For the text-containing cell, return its midpoint in [x, y] coordinate format. 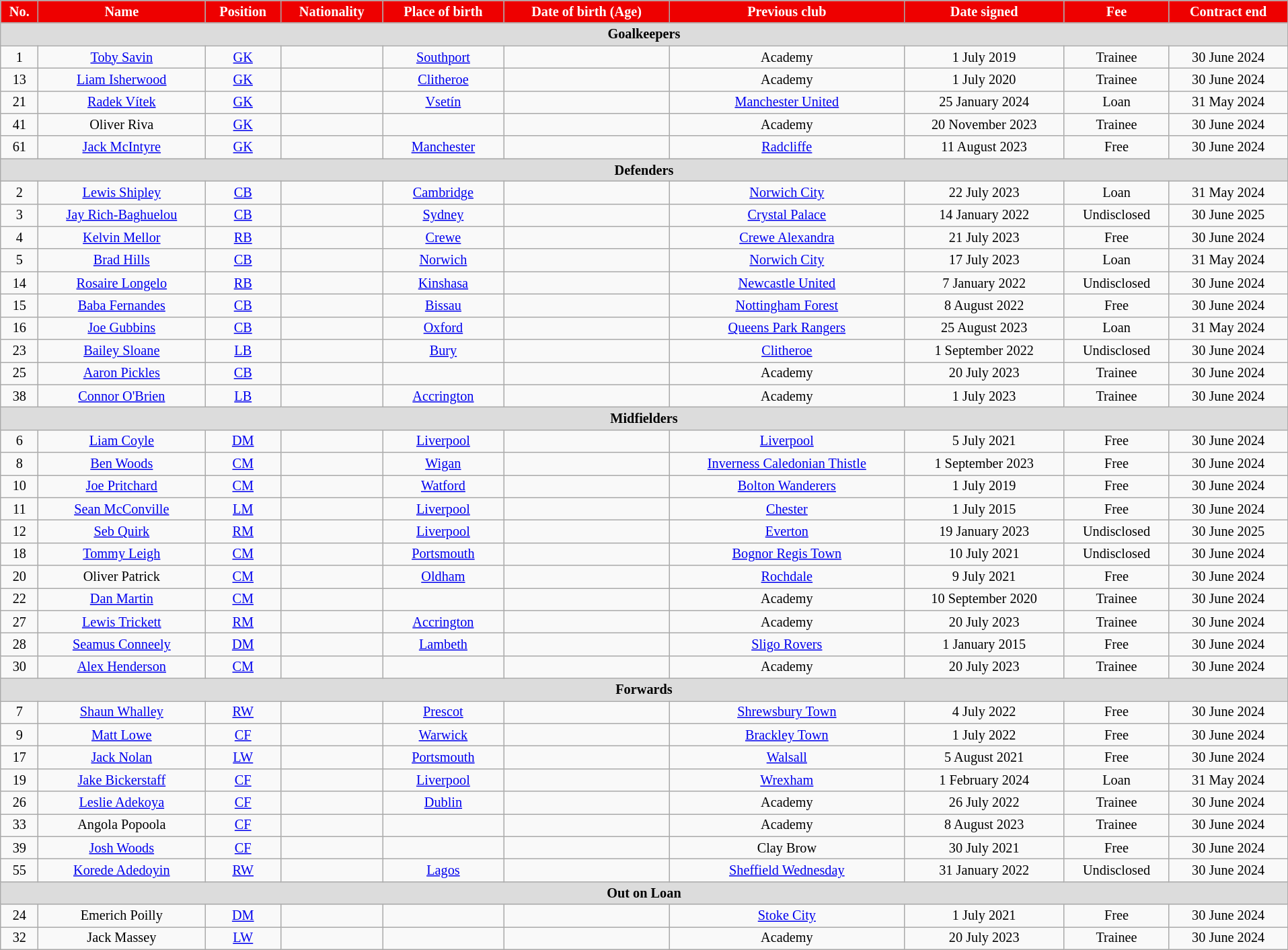
15 [20, 305]
Bury [443, 350]
Bolton Wanderers [787, 486]
Shaun Whalley [122, 712]
55 [20, 870]
25 January 2024 [984, 102]
1 January 2015 [984, 644]
Lambeth [443, 644]
61 [20, 147]
Manchester [443, 147]
7 January 2022 [984, 283]
33 [20, 825]
5 August 2021 [984, 757]
Newcastle United [787, 283]
LM [243, 509]
Clay Brow [787, 848]
Bognor Regis Town [787, 554]
Oxford [443, 328]
1 July 2022 [984, 735]
27 [20, 622]
Chester [787, 509]
Wrexham [787, 780]
20 [20, 576]
4 [20, 237]
18 [20, 554]
10 September 2020 [984, 599]
12 [20, 531]
Bissau [443, 305]
4 July 2022 [984, 712]
28 [20, 644]
17 [20, 757]
6 [20, 441]
Lagos [443, 870]
Rosaire Longelo [122, 283]
Jay Rich-Baghuelou [122, 215]
26 July 2022 [984, 803]
Vsetín [443, 102]
1 July 2015 [984, 509]
Inverness Caledonian Thistle [787, 463]
Defenders [644, 170]
39 [20, 848]
Walsall [787, 757]
Date signed [984, 11]
Baba Fernandes [122, 305]
Place of birth [443, 11]
Lewis Shipley [122, 192]
23 [20, 350]
19 January 2023 [984, 531]
2 [20, 192]
Position [243, 11]
25 August 2023 [984, 328]
25 [20, 373]
Joe Pritchard [122, 486]
Jack McIntyre [122, 147]
Oliver Patrick [122, 576]
Shrewsbury Town [787, 712]
Midfielders [644, 418]
26 [20, 803]
31 January 2022 [984, 870]
Sligo Rovers [787, 644]
9 [20, 735]
Kelvin Mellor [122, 237]
Radcliffe [787, 147]
Aaron Pickles [122, 373]
Everton [787, 531]
Out on Loan [644, 893]
Josh Woods [122, 848]
Brad Hills [122, 260]
Goalkeepers [644, 34]
Seamus Conneely [122, 644]
Liam Isherwood [122, 79]
1 September 2023 [984, 463]
No. [20, 11]
Kinshasa [443, 283]
Nottingham Forest [787, 305]
Forwards [644, 690]
Toby Savin [122, 56]
32 [20, 938]
22 July 2023 [984, 192]
Name [122, 11]
Southport [443, 56]
Stoke City [787, 916]
Fee [1116, 11]
Tommy Leigh [122, 554]
10 July 2021 [984, 554]
24 [20, 916]
Seb Quirk [122, 531]
38 [20, 396]
8 August 2023 [984, 825]
Queens Park Rangers [787, 328]
Connor O'Brien [122, 396]
Watford [443, 486]
Joe Gubbins [122, 328]
19 [20, 780]
5 July 2021 [984, 441]
Contract end [1228, 11]
Norwich [443, 260]
Crystal Palace [787, 215]
Oliver Riva [122, 124]
9 July 2021 [984, 576]
21 July 2023 [984, 237]
1 July 2020 [984, 79]
41 [20, 124]
8 [20, 463]
Oldham [443, 576]
Wigan [443, 463]
Sydney [443, 215]
14 January 2022 [984, 215]
1 July 2021 [984, 916]
14 [20, 283]
Bailey Sloane [122, 350]
16 [20, 328]
Brackley Town [787, 735]
Matt Lowe [122, 735]
11 [20, 509]
30 July 2021 [984, 848]
Emerich Poilly [122, 916]
7 [20, 712]
Prescot [443, 712]
1 February 2024 [984, 780]
Date of birth (Age) [586, 11]
21 [20, 102]
Manchester United [787, 102]
20 November 2023 [984, 124]
1 [20, 56]
22 [20, 599]
Sheffield Wednesday [787, 870]
8 August 2022 [984, 305]
30 [20, 667]
Crewe [443, 237]
Angola Popoola [122, 825]
17 July 2023 [984, 260]
10 [20, 486]
Lewis Trickett [122, 622]
Nationality [332, 11]
Previous club [787, 11]
11 August 2023 [984, 147]
3 [20, 215]
5 [20, 260]
Alex Henderson [122, 667]
Korede Adedoyin [122, 870]
Radek Vítek [122, 102]
Rochdale [787, 576]
Warwick [443, 735]
Liam Coyle [122, 441]
Jack Nolan [122, 757]
Sean McConville [122, 509]
Dan Martin [122, 599]
13 [20, 79]
1 September 2022 [984, 350]
Cambridge [443, 192]
Crewe Alexandra [787, 237]
Leslie Adekoya [122, 803]
Jack Massey [122, 938]
1 July 2023 [984, 396]
Jake Bickerstaff [122, 780]
Dublin [443, 803]
Ben Woods [122, 463]
